Extract the (x, y) coordinate from the center of the cell holding the provided text.  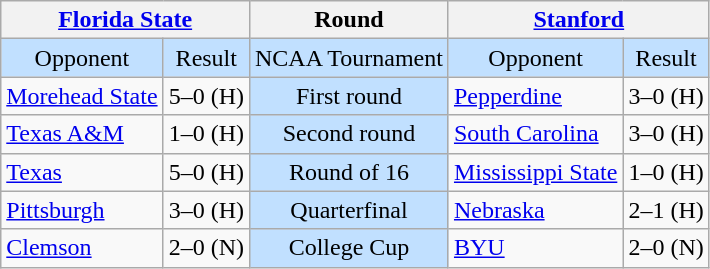
College Cup (348, 248)
Nebraska (535, 210)
Stanford (578, 20)
Texas (82, 172)
Morehead State (82, 96)
Quarterfinal (348, 210)
Round (348, 20)
Florida State (126, 20)
First round (348, 96)
Texas A&M (82, 134)
Pittsburgh (82, 210)
BYU (535, 248)
South Carolina (535, 134)
Pepperdine (535, 96)
Round of 16 (348, 172)
NCAA Tournament (348, 58)
2–1 (H) (666, 210)
Second round (348, 134)
Mississippi State (535, 172)
Clemson (82, 248)
